For the text-containing cell, return its midpoint in [X, Y] coordinate format. 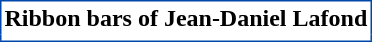
Ribbon bars of Jean-Daniel Lafond [186, 18]
